Detect which cell encompasses the target text, then output its (X, Y) center coordinate. 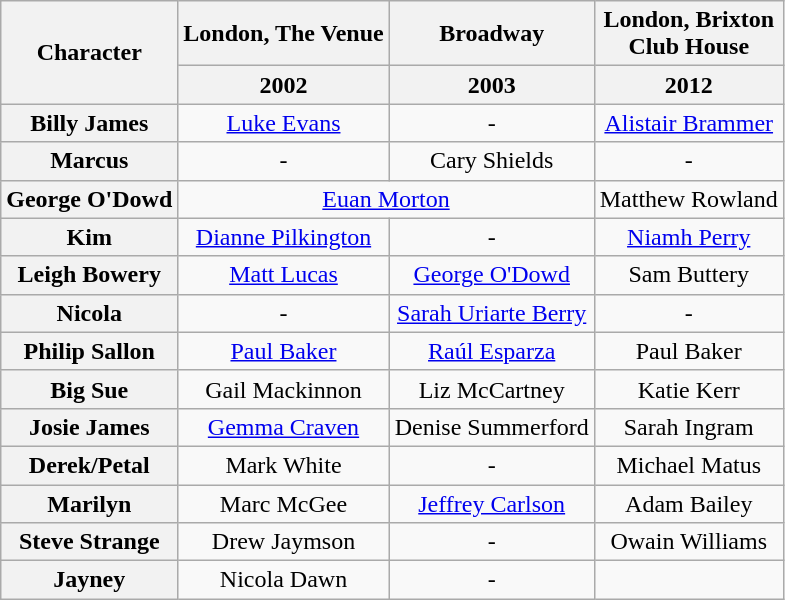
2002 (284, 85)
Raúl Esparza (492, 351)
Michael Matus (688, 465)
Drew Jaymson (284, 542)
Derek/Petal (90, 465)
Sarah Ingram (688, 427)
Sam Buttery (688, 275)
Adam Bailey (688, 503)
Nicola (90, 313)
Mark White (284, 465)
Matthew Rowland (688, 199)
Steve Strange (90, 542)
London, BrixtonClub House (688, 34)
Jayney (90, 580)
Josie James (90, 427)
Niamh Perry (688, 237)
2003 (492, 85)
Gemma Craven (284, 427)
Liz McCartney (492, 389)
2012 (688, 85)
Sarah Uriarte Berry (492, 313)
Luke Evans (284, 123)
Matt Lucas (284, 275)
Marcus (90, 161)
Denise Summerford (492, 427)
Billy James (90, 123)
Broadway (492, 34)
Gail Mackinnon (284, 389)
Euan Morton (386, 199)
Marc McGee (284, 503)
Dianne Pilkington (284, 237)
Kim (90, 237)
Philip Sallon (90, 351)
London, The Venue (284, 34)
Marilyn (90, 503)
Cary Shields (492, 161)
Katie Kerr (688, 389)
Owain Williams (688, 542)
Jeffrey Carlson (492, 503)
Nicola Dawn (284, 580)
Alistair Brammer (688, 123)
Leigh Bowery (90, 275)
Character (90, 52)
Big Sue (90, 389)
